Return (X, Y) of the center of cell containing provided text 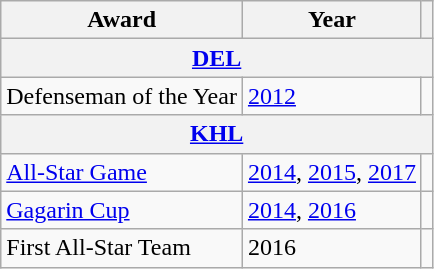
2012 (332, 96)
2014, 2015, 2017 (332, 172)
First All-Star Team (122, 248)
DEL (217, 58)
Award (122, 20)
2014, 2016 (332, 210)
Defenseman of the Year (122, 96)
KHL (217, 134)
2016 (332, 248)
Gagarin Cup (122, 210)
Year (332, 20)
All-Star Game (122, 172)
